Determine the (X, Y) coordinate at the center of the cell enclosing the given text.  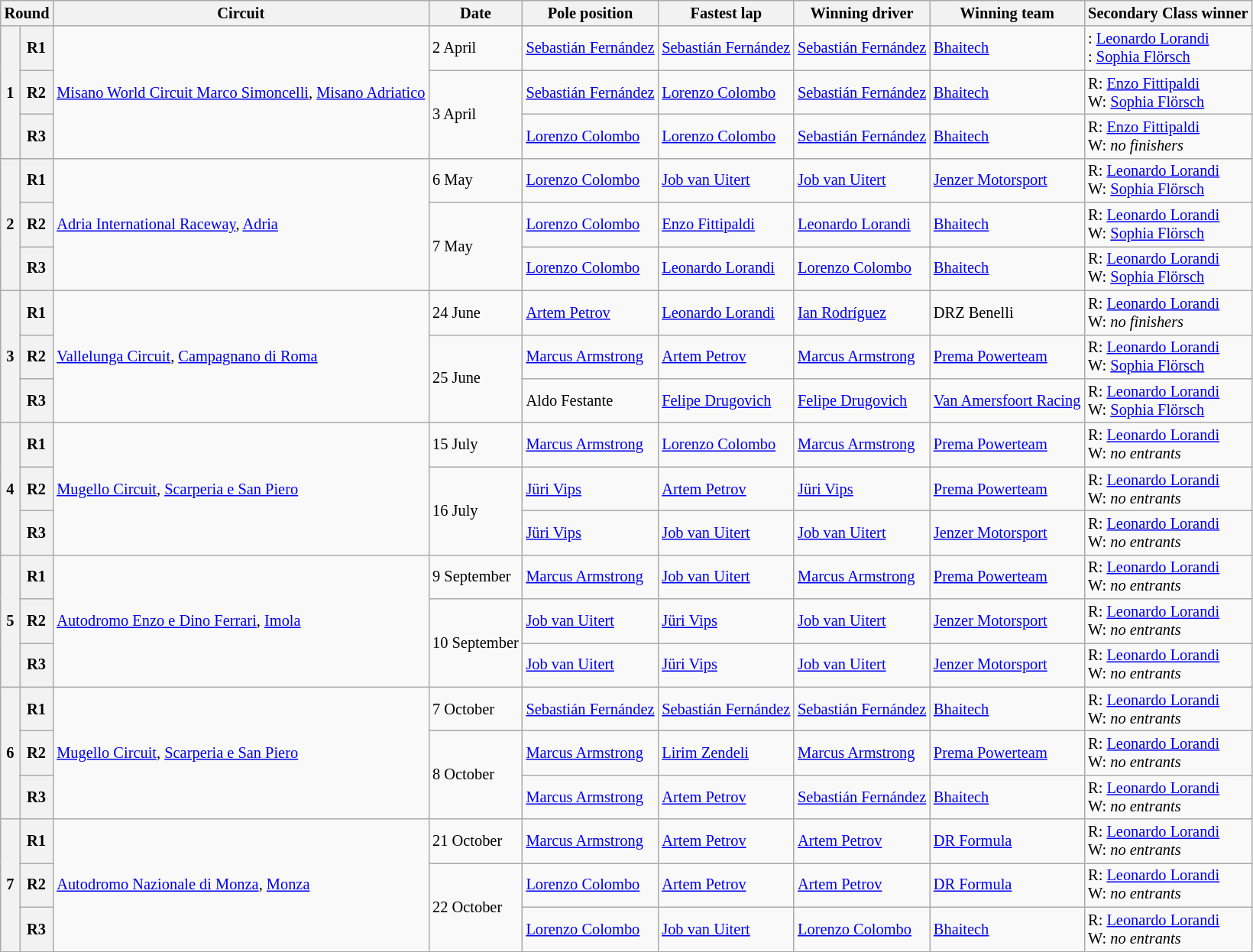
: Leonardo Lorandi: Sophia Flörsch (1167, 48)
Enzo Fittipaldi (726, 225)
25 June (475, 379)
6 May (475, 180)
6 (11, 753)
24 June (475, 312)
3 (11, 356)
16 July (475, 510)
R: Enzo FittipaldiW: no finishers (1167, 136)
Date (475, 13)
Round (28, 13)
Winning driver (862, 13)
Fastest lap (726, 13)
Vallelunga Circuit, Campagnano di Roma (241, 356)
15 July (475, 445)
8 October (475, 775)
1 (11, 92)
Lirim Zendeli (726, 753)
R: Leonardo LorandiW: no finishers (1167, 312)
Winning team (1007, 13)
2 (11, 225)
9 September (475, 577)
Secondary Class winner (1167, 13)
Misano World Circuit Marco Simoncelli, Misano Adriatico (241, 92)
Ian Rodríguez (862, 312)
21 October (475, 841)
Autodromo Nazionale di Monza, Monza (241, 885)
2 April (475, 48)
R: Enzo FittipaldiW: Sophia Flörsch (1167, 92)
5 (11, 620)
10 September (475, 643)
4 (11, 489)
Pole position (591, 13)
7 October (475, 709)
22 October (475, 906)
7 May (475, 246)
Van Amersfoort Racing (1007, 400)
DRZ Benelli (1007, 312)
Autodromo Enzo e Dino Ferrari, Imola (241, 620)
Aldo Festante (591, 400)
3 April (475, 115)
Adria International Raceway, Adria (241, 225)
7 (11, 885)
Circuit (241, 13)
